Pinpoint the cell where the given text exists, returning its [x, y] midpoint coordinate. 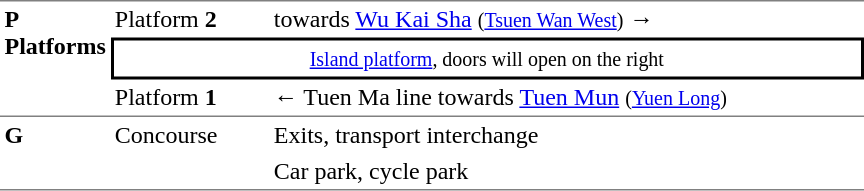
Car park, cycle park [566, 172]
← Tuen Ma line towards Tuen Mun (Yuen Long) [566, 99]
PPlatforms [55, 58]
Concourse [190, 154]
Platform 2 [190, 19]
G [55, 154]
Platform 1 [190, 99]
Island platform, doors will open on the right [486, 59]
towards Wu Kai Sha (Tsuen Wan West) → [566, 19]
Exits, transport interchange [566, 135]
